Pinpoint the cell where the given text exists, returning its [x, y] midpoint coordinate. 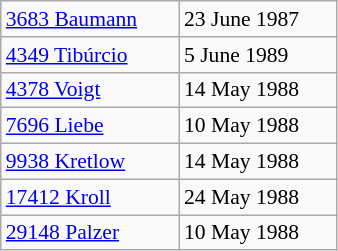
7696 Liebe [90, 126]
3683 Baumann [90, 19]
17412 Kroll [90, 197]
5 June 1989 [258, 55]
24 May 1988 [258, 197]
29148 Palzer [90, 233]
23 June 1987 [258, 19]
4349 Tibúrcio [90, 55]
4378 Voigt [90, 90]
9938 Kretlow [90, 162]
